Locate the cell with the specified text and output its [x, y] center coordinate. 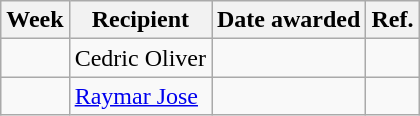
Date awarded [289, 20]
Raymar Jose [140, 96]
Cedric Oliver [140, 58]
Ref. [392, 20]
Recipient [140, 20]
Week [35, 20]
